For the text-containing cell, return its midpoint in [x, y] coordinate format. 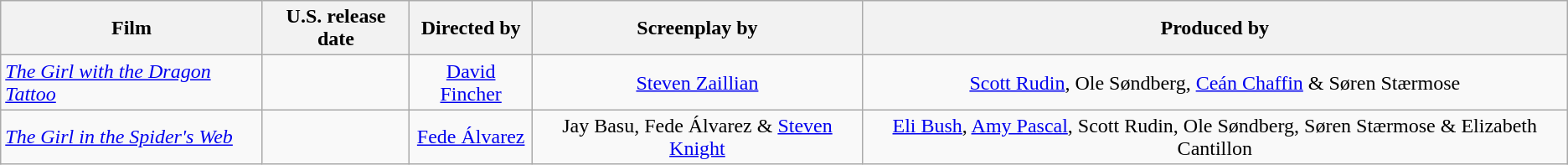
Produced by [1215, 28]
Screenplay by [698, 28]
The Girl in the Spider's Web [132, 137]
Film [132, 28]
Scott Rudin, Ole Søndberg, Ceán Chaffin & Søren Stærmose [1215, 82]
David Fincher [471, 82]
Directed by [471, 28]
Fede Álvarez [471, 137]
Steven Zaillian [698, 82]
The Girl with the Dragon Tattoo [132, 82]
Eli Bush, Amy Pascal, Scott Rudin, Ole Søndberg, Søren Stærmose & Elizabeth Cantillon [1215, 137]
U.S. release date [336, 28]
Jay Basu, Fede Álvarez & Steven Knight [698, 137]
